Search for the cell housing the specified text and yield its (x, y) center coordinate. 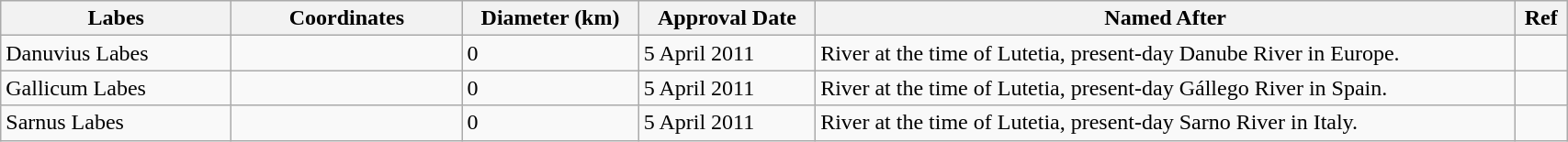
Named After (1166, 18)
River at the time of Lutetia, present-day Gállego River in Spain. (1166, 88)
Sarnus Labes (116, 123)
Labes (116, 18)
Danuvius Labes (116, 53)
River at the time of Lutetia, present-day Danube River in Europe. (1166, 53)
River at the time of Lutetia, present-day Sarno River in Italy. (1166, 123)
Ref (1541, 18)
Diameter (km) (550, 18)
Coordinates (347, 18)
Approval Date (727, 18)
Gallicum Labes (116, 88)
